Pinpoint the cell where the given text exists, returning its (X, Y) midpoint coordinate. 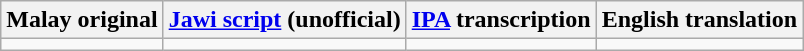
English translation (699, 20)
Jawi script (unofficial) (284, 20)
Malay original (82, 20)
IPA transcription (501, 20)
